Determine the [X, Y] coordinate at the center of the cell enclosing the given text.  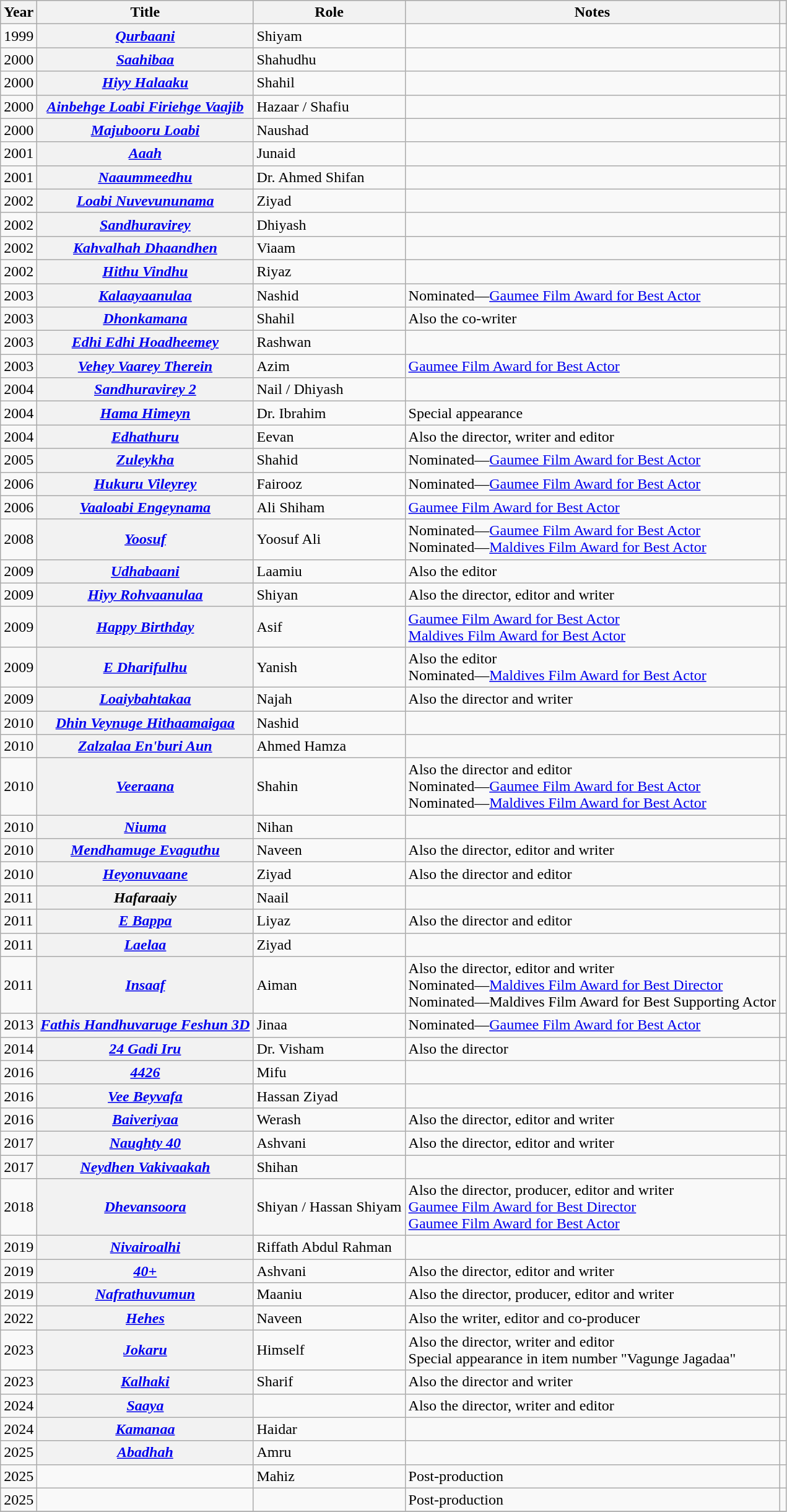
Hama Himeyn [145, 413]
Role [329, 12]
Dhonkamana [145, 319]
Dhiyash [329, 224]
Dr. Ibrahim [329, 413]
Hazaar / Shafiu [329, 107]
Fathis Handhuvaruge Feshun 3D [145, 1025]
Yoosuf [145, 539]
Naughty 40 [145, 1143]
Shahid [329, 460]
Rashwan [329, 343]
Dhin Veynuge Hithaamaigaa [145, 723]
Hafaraaiy [145, 898]
Qurbaani [145, 36]
Nihan [329, 827]
Laelaa [145, 945]
Maaniu [329, 1295]
Shiyan [329, 595]
Udhabaani [145, 571]
Sharif [329, 1382]
Mahiz [329, 1476]
Haidar [329, 1429]
Nail / Dhiyash [329, 390]
Nivairoalhi [145, 1248]
Shiyam [329, 36]
Title [145, 12]
Vee Beyvafa [145, 1096]
Zalzalaa En'buri Aun [145, 746]
Also the director, producer, editor and writer [592, 1295]
Edhi Edhi Hoadheemey [145, 343]
Naushad [329, 130]
Jokaru [145, 1350]
Neydhen Vakivaakah [145, 1166]
Shahudhu [329, 59]
Also the editorNominated—Maldives Film Award for Best Actor [592, 666]
Fairooz [329, 484]
Jinaa [329, 1025]
Kahvalhah Dhaandhen [145, 248]
Insaaf [145, 985]
4426 [145, 1072]
Abadhah [145, 1453]
2018 [19, 1207]
Also the writer, editor and co-producer [592, 1318]
Nafrathuvumun [145, 1295]
Najah [329, 699]
Kamanaa [145, 1429]
Amru [329, 1453]
Special appearance [592, 413]
Naaummeedhu [145, 177]
Notes [592, 12]
2014 [19, 1049]
Also the editor [592, 571]
Saahibaa [145, 59]
Heyonuvaane [145, 874]
Hukuru Vileyrey [145, 484]
Hiyy Rohvaanulaa [145, 595]
Mendhamuge Evaguthu [145, 850]
Year [19, 12]
Kalhaki [145, 1382]
Riyaz [329, 271]
Hiyy Halaaku [145, 83]
2005 [19, 460]
Loaiybahtakaa [145, 699]
Himself [329, 1350]
Hassan Ziyad [329, 1096]
Also the director, editor and writerNominated—Maldives Film Award for Best DirectorNominated—Maldives Film Award for Best Supporting Actor [592, 985]
Nominated—Gaumee Film Award for Best ActorNominated—Maldives Film Award for Best Actor [592, 539]
Majubooru Loabi [145, 130]
2013 [19, 1025]
Hithu Vindhu [145, 271]
24 Gadi Iru [145, 1049]
Ali Shiham [329, 507]
Azim [329, 366]
2022 [19, 1318]
Yanish [329, 666]
Happy Birthday [145, 627]
Ainbehge Loabi Firiehge Vaajib [145, 107]
Werash [329, 1119]
Naail [329, 898]
Saaya [145, 1405]
Eevan [329, 437]
Also the director, writer and editorSpecial appearance in item number "Vagunge Jagadaa" [592, 1350]
Riffath Abdul Rahman [329, 1248]
Zuleykha [145, 460]
Laamiu [329, 571]
Vaaloabi Engeynama [145, 507]
Sandhuravirey 2 [145, 390]
Baiveriyaa [145, 1119]
Dhevansoora [145, 1207]
Viaam [329, 248]
Loabi Nuvevununama [145, 201]
Aaah [145, 154]
Ahmed Hamza [329, 746]
E Bappa [145, 921]
Also the director and editorNominated—Gaumee Film Award for Best ActorNominated—Maldives Film Award for Best Actor [592, 787]
Shahin [329, 787]
Yoosuf Ali [329, 539]
1999 [19, 36]
Niuma [145, 827]
Sandhuravirey [145, 224]
Veeraana [145, 787]
Shiyan / Hassan Shiyam [329, 1207]
Dr. Visham [329, 1049]
Edhathuru [145, 437]
40+ [145, 1271]
Shihan [329, 1166]
Kalaayaanulaa [145, 295]
Liyaz [329, 921]
2008 [19, 539]
Asif [329, 627]
Also the director [592, 1049]
Junaid [329, 154]
Also the director, producer, editor and writer Gaumee Film Award for Best DirectorGaumee Film Award for Best Actor [592, 1207]
Gaumee Film Award for Best ActorMaldives Film Award for Best Actor [592, 627]
Hehes [145, 1318]
Mifu [329, 1072]
Vehey Vaarey Therein [145, 366]
E Dharifulhu [145, 666]
Aiman [329, 985]
Dr. Ahmed Shifan [329, 177]
Also the co-writer [592, 319]
